Locate the cell with the specified text and output its (x, y) center coordinate. 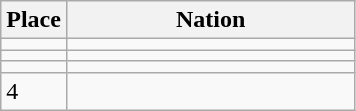
Nation (210, 20)
Place (34, 20)
4 (34, 91)
